For the text-containing cell, return its midpoint in (X, Y) coordinate format. 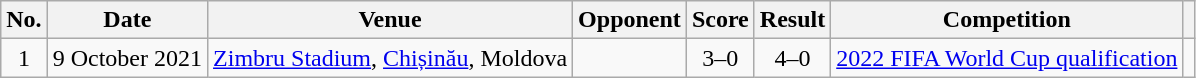
Competition (1007, 20)
Venue (390, 20)
1 (24, 58)
3–0 (720, 58)
No. (24, 20)
Date (127, 20)
Result (792, 20)
Zimbru Stadium, Chișinău, Moldova (390, 58)
9 October 2021 (127, 58)
4–0 (792, 58)
Opponent (630, 20)
2022 FIFA World Cup qualification (1007, 58)
Score (720, 20)
